Detect which cell encompasses the target text, then output its [x, y] center coordinate. 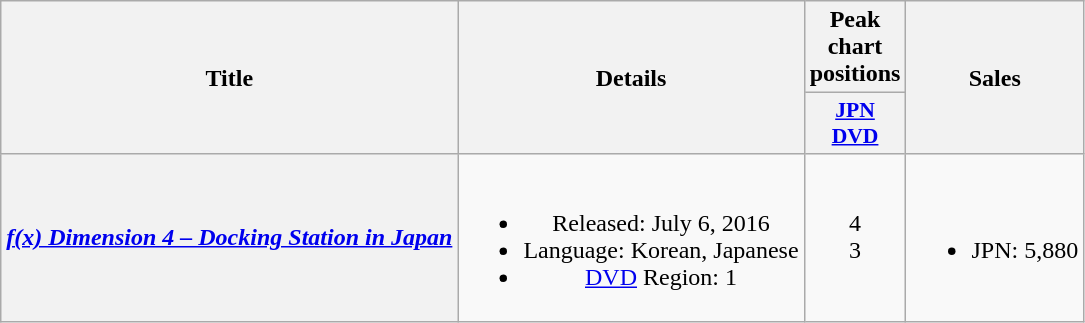
JPNDVD [855, 124]
Sales [995, 78]
JPN: 5,880 [995, 238]
f(x) Dimension 4 – Docking Station in Japan [230, 238]
Peak chart positions [855, 47]
4 3 [855, 238]
Title [230, 78]
Released: July 6, 2016Language: Korean, JapaneseDVD Region: 1 [631, 238]
Details [631, 78]
